Extract the [x, y] coordinate from the center of the cell holding the provided text.  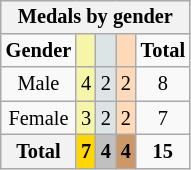
Gender [38, 51]
Female [38, 118]
Male [38, 84]
Medals by gender [96, 17]
8 [163, 84]
15 [163, 152]
3 [86, 118]
